For the text-containing cell, return its midpoint in [X, Y] coordinate format. 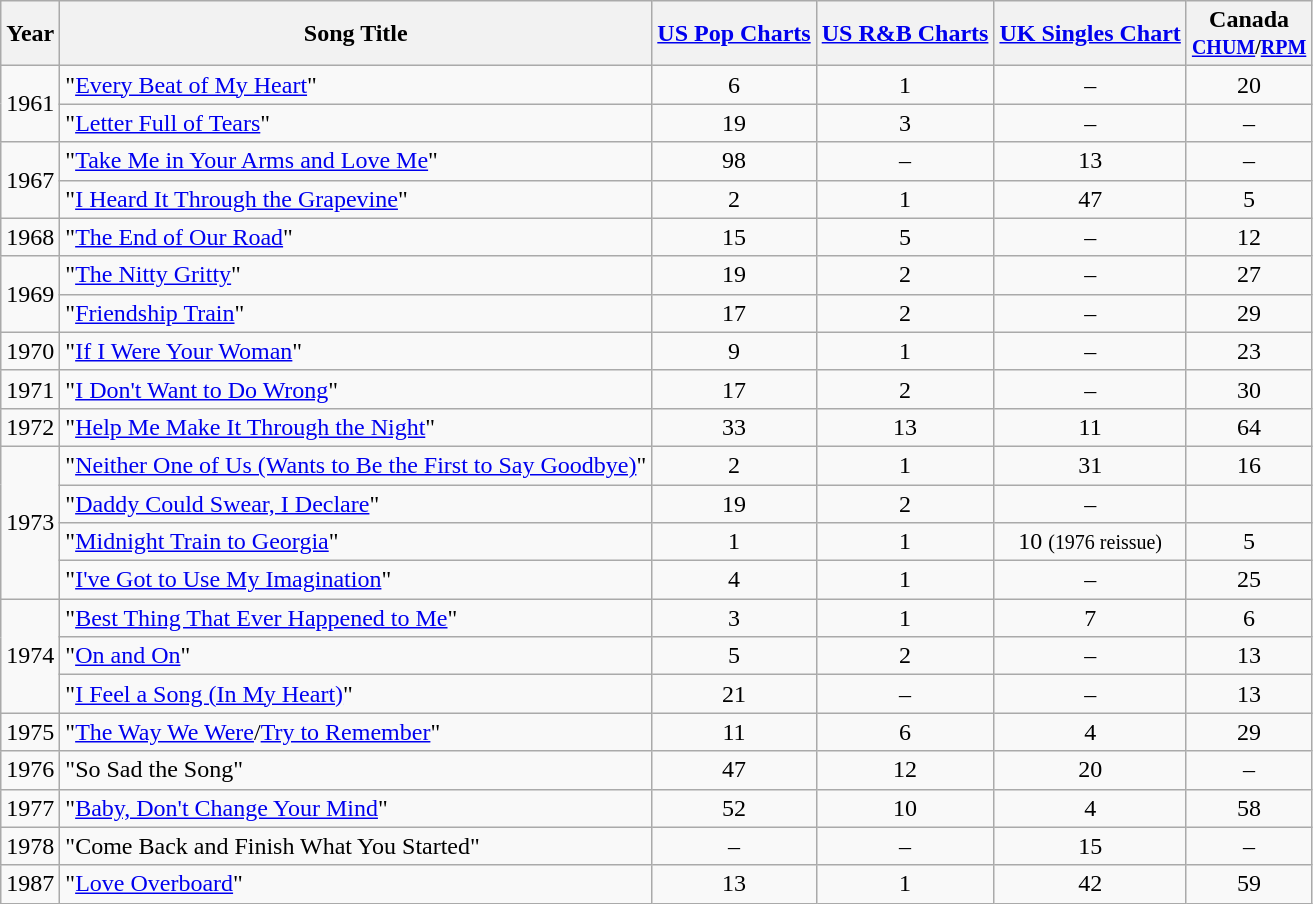
1972 [30, 427]
98 [734, 161]
1977 [30, 808]
1968 [30, 237]
"If I Were Your Woman" [356, 351]
"Best Thing That Ever Happened to Me" [356, 618]
"Letter Full of Tears" [356, 123]
"The End of Our Road" [356, 237]
1978 [30, 846]
1973 [30, 522]
"Come Back and Finish What You Started" [356, 846]
10 (1976 reissue) [1090, 542]
1987 [30, 884]
1969 [30, 294]
1971 [30, 389]
"I Feel a Song (In My Heart)" [356, 694]
"I Heard It Through the Grapevine" [356, 199]
"Daddy Could Swear, I Declare" [356, 503]
"The Way We Were/Try to Remember" [356, 732]
64 [1248, 427]
"Take Me in Your Arms and Love Me" [356, 161]
"Help Me Make It Through the Night" [356, 427]
1961 [30, 104]
25 [1248, 580]
30 [1248, 389]
"Midnight Train to Georgia" [356, 542]
US Pop Charts [734, 34]
1967 [30, 180]
33 [734, 427]
UK Singles Chart [1090, 34]
"Friendship Train" [356, 313]
"Love Overboard" [356, 884]
1970 [30, 351]
23 [1248, 351]
Song Title [356, 34]
"The Nitty Gritty" [356, 275]
10 [905, 808]
"On and On" [356, 656]
"So Sad the Song" [356, 770]
"Baby, Don't Change Your Mind" [356, 808]
US R&B Charts [905, 34]
CanadaCHUM/RPM [1248, 34]
7 [1090, 618]
"Neither One of Us (Wants to Be the First to Say Goodbye)" [356, 465]
1975 [30, 732]
1976 [30, 770]
27 [1248, 275]
42 [1090, 884]
1974 [30, 656]
52 [734, 808]
21 [734, 694]
9 [734, 351]
"I've Got to Use My Imagination" [356, 580]
"Every Beat of My Heart" [356, 85]
16 [1248, 465]
59 [1248, 884]
"I Don't Want to Do Wrong" [356, 389]
Year [30, 34]
31 [1090, 465]
58 [1248, 808]
